Identify which cell holds the provided text, then report its (X, Y) central coordinate. 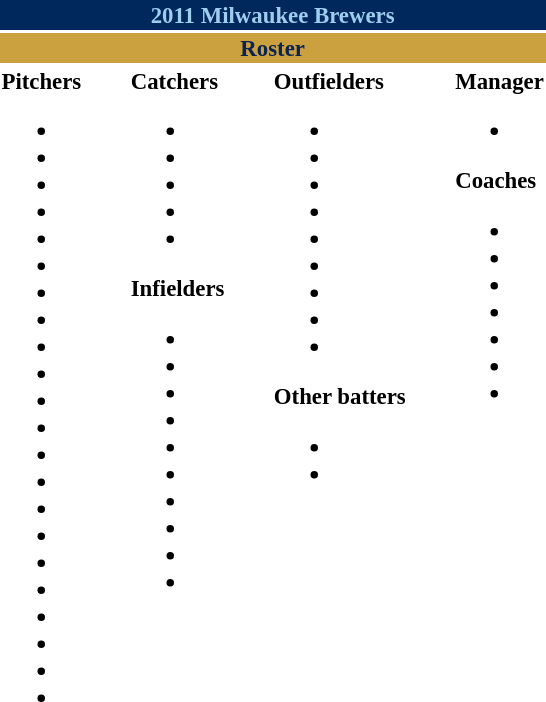
2011 Milwaukee Brewers (272, 15)
Roster (272, 48)
